Return the (X, Y) coordinate for the center point of the cell that contains the specified text.  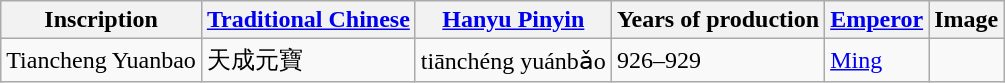
Ming (877, 60)
Hanyu Pinyin (513, 20)
Inscription (102, 20)
Tiancheng Yuanbao (102, 60)
926–929 (718, 60)
tiānchéng yuánbǎo (513, 60)
Traditional Chinese (308, 20)
天成元寶 (308, 60)
Emperor (877, 20)
Image (966, 20)
Years of production (718, 20)
